Return [x, y] of the center of cell containing provided text 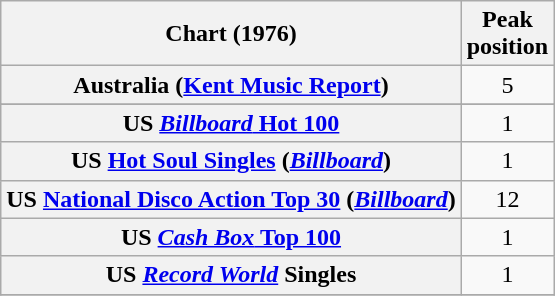
Peakposition [507, 34]
US Hot Soul Singles (Billboard) [231, 161]
US Cash Box Top 100 [231, 237]
US Billboard Hot 100 [231, 123]
Chart (1976) [231, 34]
5 [507, 85]
Australia (Kent Music Report) [231, 85]
12 [507, 199]
US Record World Singles [231, 275]
US National Disco Action Top 30 (Billboard) [231, 199]
